Provide the (x, y) coordinate of the cell's center where the given text is located.  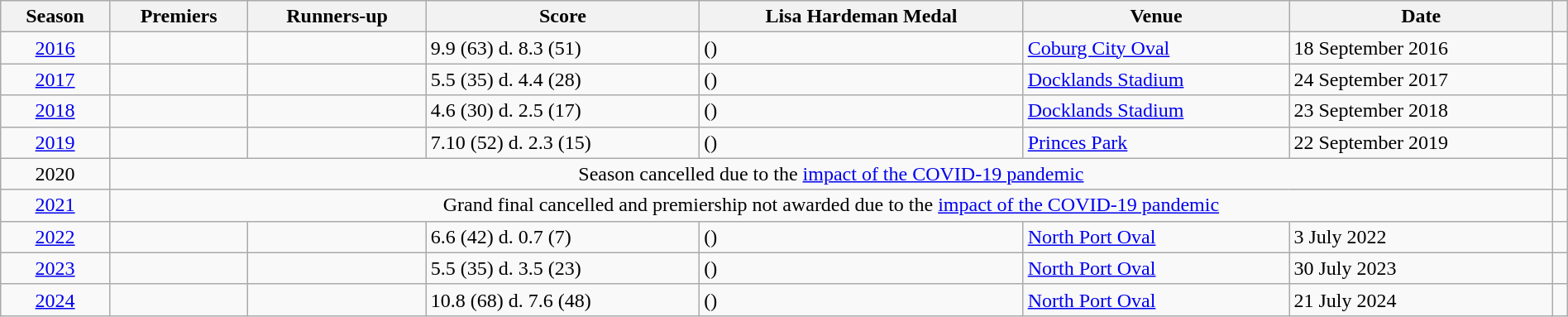
7.10 (52) d. 2.3 (15) (562, 142)
2017 (55, 79)
5.5 (35) d. 3.5 (23) (562, 268)
24 September 2017 (1421, 79)
Lisa Hardeman Medal (862, 17)
5.5 (35) d. 4.4 (28) (562, 79)
21 July 2024 (1421, 300)
4.6 (30) d. 2.5 (17) (562, 111)
2020 (55, 174)
Venue (1156, 17)
2019 (55, 142)
Season (55, 17)
10.8 (68) d. 7.6 (48) (562, 300)
2023 (55, 268)
Season cancelled due to the impact of the COVID-19 pandemic (830, 174)
Coburg City Oval (1156, 48)
9.9 (63) d. 8.3 (51) (562, 48)
2018 (55, 111)
6.6 (42) d. 0.7 (7) (562, 237)
Date (1421, 17)
Grand final cancelled and premiership not awarded due to the impact of the COVID-19 pandemic (830, 205)
Princes Park (1156, 142)
Premiers (179, 17)
23 September 2018 (1421, 111)
2021 (55, 205)
2016 (55, 48)
Score (562, 17)
18 September 2016 (1421, 48)
22 September 2019 (1421, 142)
2024 (55, 300)
3 July 2022 (1421, 237)
Runners-up (337, 17)
30 July 2023 (1421, 268)
2022 (55, 237)
